Scan for the cell matching the given text and deliver its [X, Y] coordinate at center. 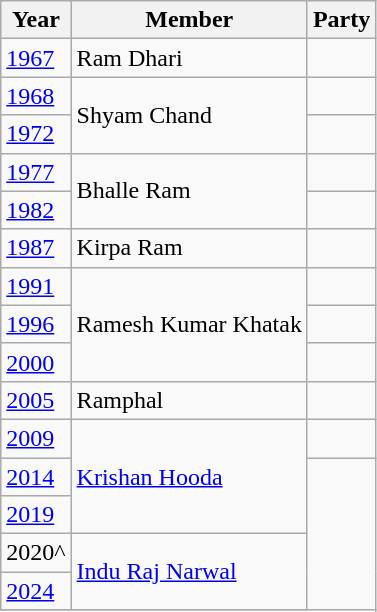
1982 [36, 210]
2000 [36, 362]
Member [189, 20]
Ramphal [189, 400]
Bhalle Ram [189, 191]
1972 [36, 134]
2020^ [36, 553]
2024 [36, 591]
2005 [36, 400]
1987 [36, 248]
Ram Dhari [189, 58]
Party [341, 20]
Year [36, 20]
Indu Raj Narwal [189, 572]
Kirpa Ram [189, 248]
2014 [36, 477]
1991 [36, 286]
1996 [36, 324]
Krishan Hooda [189, 476]
1968 [36, 96]
2019 [36, 515]
Ramesh Kumar Khatak [189, 324]
2009 [36, 438]
1977 [36, 172]
Shyam Chand [189, 115]
1967 [36, 58]
